Pinpoint the cell where the given text exists, returning its [x, y] midpoint coordinate. 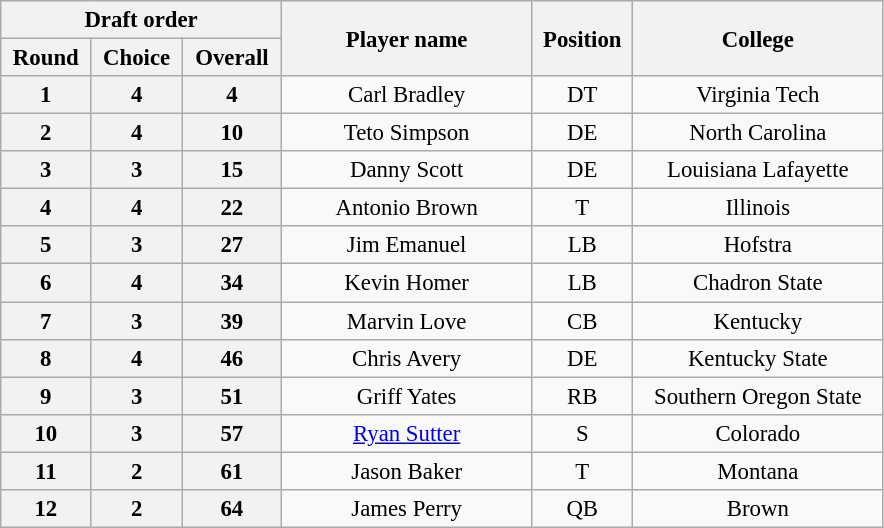
Draft order [142, 20]
Montana [758, 471]
7 [46, 321]
8 [46, 358]
Jason Baker [406, 471]
34 [232, 283]
Danny Scott [406, 170]
Illinois [758, 208]
CB [582, 321]
RB [582, 396]
Virginia Tech [758, 95]
Player name [406, 38]
Chadron State [758, 283]
1 [46, 95]
Jim Emanuel [406, 245]
Brown [758, 509]
51 [232, 396]
Kevin Homer [406, 283]
Louisiana Lafayette [758, 170]
Ryan Sutter [406, 433]
Carl Bradley [406, 95]
Teto Simpson [406, 133]
James Perry [406, 509]
22 [232, 208]
Choice [137, 58]
9 [46, 396]
DT [582, 95]
12 [46, 509]
Position [582, 38]
North Carolina [758, 133]
5 [46, 245]
Southern Oregon State [758, 396]
Kentucky State [758, 358]
11 [46, 471]
57 [232, 433]
Kentucky [758, 321]
Antonio Brown [406, 208]
46 [232, 358]
61 [232, 471]
Marvin Love [406, 321]
Hofstra [758, 245]
39 [232, 321]
64 [232, 509]
QB [582, 509]
Round [46, 58]
S [582, 433]
27 [232, 245]
15 [232, 170]
College [758, 38]
Colorado [758, 433]
Overall [232, 58]
Chris Avery [406, 358]
6 [46, 283]
Griff Yates [406, 396]
